Return the (X, Y) coordinate for the center point of the cell that contains the specified text.  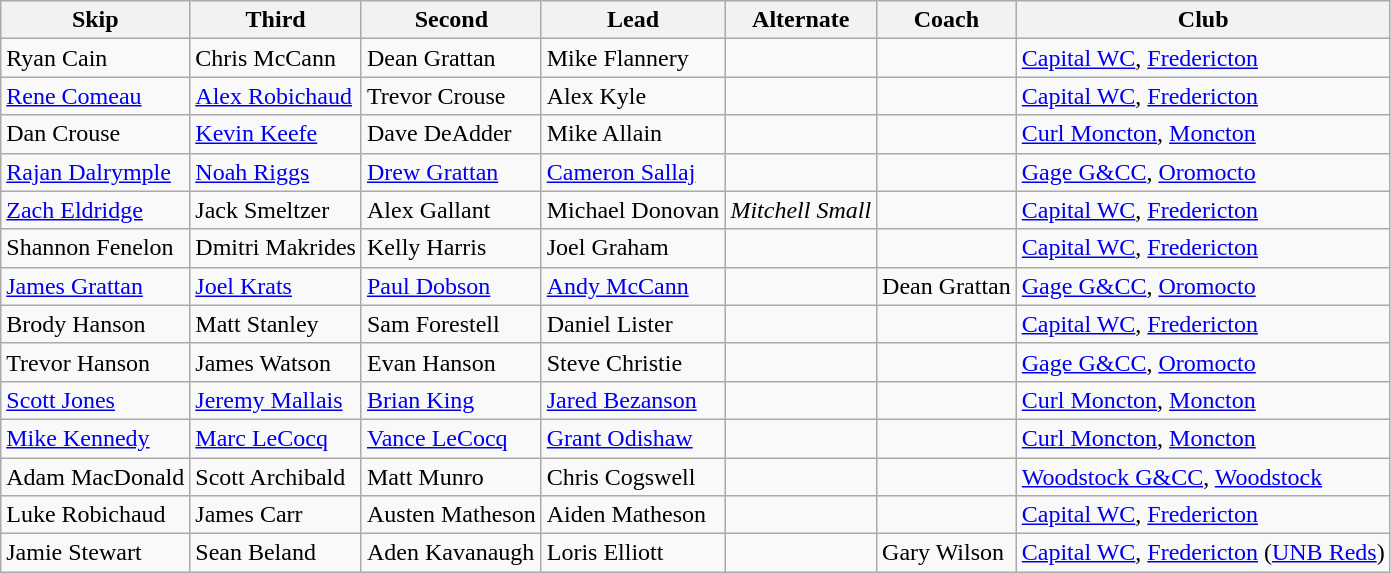
Coach (947, 20)
Rene Comeau (96, 96)
Jeremy Mallais (276, 400)
Andy McCann (633, 286)
Joel Krats (276, 286)
Alex Robichaud (276, 96)
Michael Donovan (633, 210)
Alex Kyle (633, 96)
Club (1203, 20)
Brian King (451, 400)
Vance LeCocq (451, 438)
James Carr (276, 515)
Paul Dobson (451, 286)
James Watson (276, 362)
Zach Eldridge (96, 210)
Chris McCann (276, 58)
Grant Odishaw (633, 438)
Austen Matheson (451, 515)
Trevor Crouse (451, 96)
Joel Graham (633, 248)
James Grattan (96, 286)
Drew Grattan (451, 172)
Loris Elliott (633, 553)
Jack Smeltzer (276, 210)
Capital WC, Fredericton (UNB Reds) (1203, 553)
Kelly Harris (451, 248)
Matt Munro (451, 477)
Adam MacDonald (96, 477)
Mike Flannery (633, 58)
Daniel Lister (633, 324)
Mike Allain (633, 134)
Sam Forestell (451, 324)
Luke Robichaud (96, 515)
Second (451, 20)
Chris Cogswell (633, 477)
Jared Bezanson (633, 400)
Ryan Cain (96, 58)
Marc LeCocq (276, 438)
Scott Archibald (276, 477)
Matt Stanley (276, 324)
Third (276, 20)
Scott Jones (96, 400)
Alternate (801, 20)
Mike Kennedy (96, 438)
Alex Gallant (451, 210)
Kevin Keefe (276, 134)
Cameron Sallaj (633, 172)
Trevor Hanson (96, 362)
Jamie Stewart (96, 553)
Evan Hanson (451, 362)
Rajan Dalrymple (96, 172)
Noah Riggs (276, 172)
Aden Kavanaugh (451, 553)
Dave DeAdder (451, 134)
Skip (96, 20)
Woodstock G&CC, Woodstock (1203, 477)
Gary Wilson (947, 553)
Brody Hanson (96, 324)
Mitchell Small (801, 210)
Dmitri Makrides (276, 248)
Sean Beland (276, 553)
Lead (633, 20)
Steve Christie (633, 362)
Aiden Matheson (633, 515)
Shannon Fenelon (96, 248)
Dan Crouse (96, 134)
